Extract the (X, Y) coordinate from the center of the cell holding the provided text.  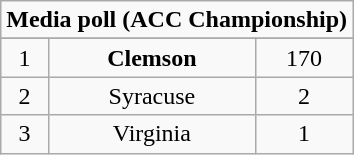
Virginia (152, 134)
Clemson (152, 58)
Syracuse (152, 96)
170 (304, 58)
Media poll (ACC Championship) (177, 20)
3 (25, 134)
